Search for the cell housing the specified text and yield its [x, y] center coordinate. 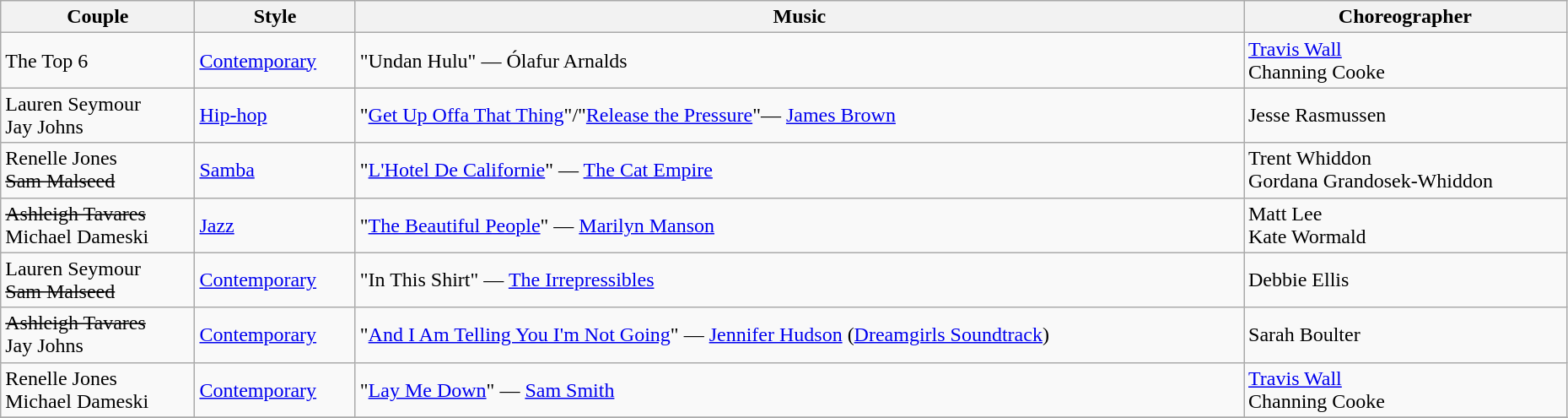
Choreographer [1405, 17]
Hip-hop [275, 115]
The Top 6 [98, 61]
"And I Am Telling You I'm Not Going" — Jennifer Hudson (Dreamgirls Soundtrack) [800, 334]
"In This Shirt" — The Irrepressibles [800, 280]
Ashleigh Tavares Jay Johns [98, 334]
Renelle Jones Michael Dameski [98, 390]
Lauren Seymour Jay Johns [98, 115]
Jesse Rasmussen [1405, 115]
Style [275, 17]
Trent Whiddon Gordana Grandosek-Whiddon [1405, 171]
"L'Hotel De Californie" — The Cat Empire [800, 171]
Jazz [275, 225]
Renelle Jones Sam Malseed [98, 171]
"Get Up Offa That Thing"/"Release the Pressure"— James Brown [800, 115]
Music [800, 17]
Ashleigh Tavares Michael Dameski [98, 225]
Debbie Ellis [1405, 280]
Sarah Boulter [1405, 334]
Matt LeeKate Wormald [1405, 225]
"Lay Me Down" — Sam Smith [800, 390]
Couple [98, 17]
Samba [275, 171]
"The Beautiful People" — Marilyn Manson [800, 225]
Lauren Seymour Sam Malseed [98, 280]
"Undan Hulu" — Ólafur Arnalds [800, 61]
